Scan for the cell matching the given text and deliver its [x, y] coordinate at center. 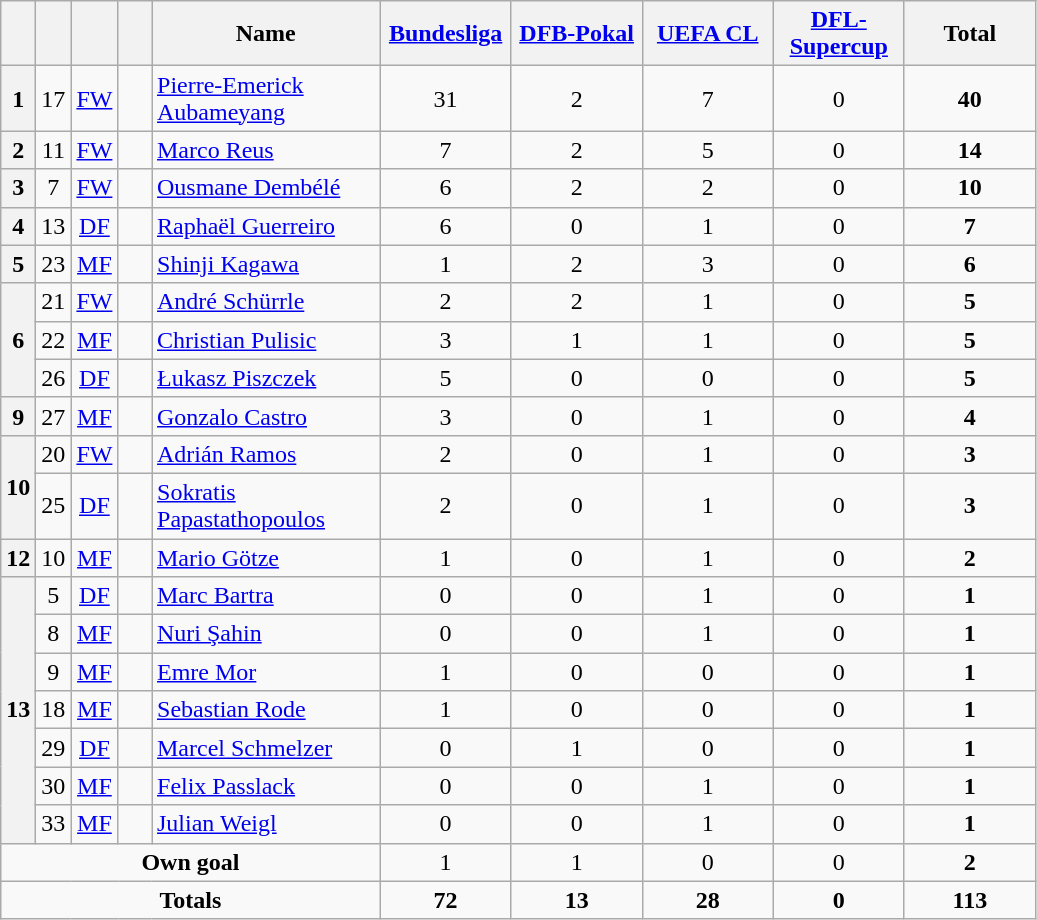
DFB-Pokal [576, 34]
Bundesliga [446, 34]
Julian Weigl [266, 824]
Christian Pulisic [266, 340]
Name [266, 34]
17 [54, 98]
Łukasz Piszczek [266, 378]
8 [54, 634]
Gonzalo Castro [266, 416]
21 [54, 302]
Ousmane Dembélé [266, 188]
30 [54, 786]
André Schürrle [266, 302]
Adrián Ramos [266, 454]
29 [54, 748]
40 [970, 98]
22 [54, 340]
DFL-Supercup [838, 34]
Marc Bartra [266, 596]
25 [54, 506]
26 [54, 378]
27 [54, 416]
Felix Passlack [266, 786]
Emre Mor [266, 672]
20 [54, 454]
12 [18, 557]
Shinji Kagawa [266, 264]
Pierre-Emerick Aubameyang [266, 98]
Raphaël Guerreiro [266, 226]
31 [446, 98]
Total [970, 34]
Sebastian Rode [266, 710]
11 [54, 150]
23 [54, 264]
113 [970, 900]
28 [708, 900]
Nuri Şahin [266, 634]
Own goal [190, 862]
Sokratis Papastathopoulos [266, 506]
Marco Reus [266, 150]
33 [54, 824]
UEFA CL [708, 34]
Mario Götze [266, 557]
18 [54, 710]
14 [970, 150]
72 [446, 900]
Marcel Schmelzer [266, 748]
Totals [190, 900]
